Output the [X, Y] coordinate of the center of the cell containing the given text.  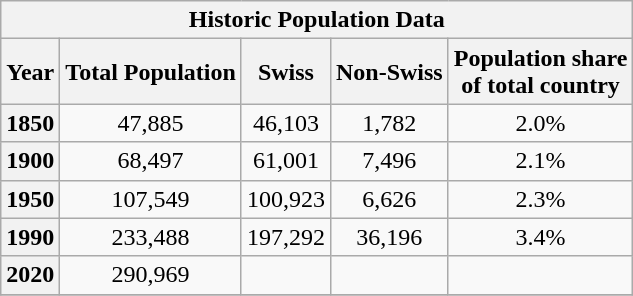
2.0% [540, 123]
Total Population [151, 72]
2.3% [540, 199]
1900 [30, 161]
7,496 [389, 161]
68,497 [151, 161]
Non-Swiss [389, 72]
47,885 [151, 123]
6,626 [389, 199]
1950 [30, 199]
Swiss [286, 72]
61,001 [286, 161]
46,103 [286, 123]
107,549 [151, 199]
3.4% [540, 237]
Historic Population Data [317, 20]
233,488 [151, 237]
Year [30, 72]
1,782 [389, 123]
36,196 [389, 237]
290,969 [151, 275]
Population share of total country [540, 72]
100,923 [286, 199]
1990 [30, 237]
2.1% [540, 161]
197,292 [286, 237]
2020 [30, 275]
1850 [30, 123]
